Detect which cell encompasses the target text, then output its [x, y] center coordinate. 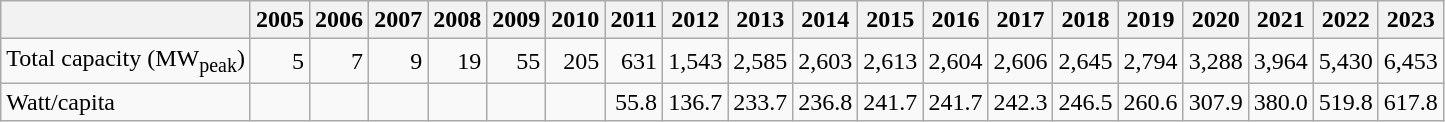
2008 [458, 20]
3,964 [1280, 61]
19 [458, 61]
2,603 [826, 61]
2,585 [760, 61]
136.7 [696, 102]
2011 [634, 20]
236.8 [826, 102]
2,606 [1020, 61]
2021 [1280, 20]
5 [280, 61]
631 [634, 61]
Total capacity (MWpeak) [126, 61]
9 [398, 61]
2006 [340, 20]
2010 [576, 20]
2018 [1086, 20]
2,645 [1086, 61]
380.0 [1280, 102]
2,613 [890, 61]
260.6 [1150, 102]
2016 [956, 20]
2019 [1150, 20]
2005 [280, 20]
2009 [516, 20]
6,453 [1410, 61]
1,543 [696, 61]
2020 [1216, 20]
2013 [760, 20]
617.8 [1410, 102]
2023 [1410, 20]
2017 [1020, 20]
2,604 [956, 61]
2007 [398, 20]
205 [576, 61]
246.5 [1086, 102]
55 [516, 61]
233.7 [760, 102]
Watt/capita [126, 102]
2015 [890, 20]
5,430 [1346, 61]
2012 [696, 20]
3,288 [1216, 61]
2014 [826, 20]
2,794 [1150, 61]
7 [340, 61]
307.9 [1216, 102]
519.8 [1346, 102]
55.8 [634, 102]
2022 [1346, 20]
242.3 [1020, 102]
